Detect which cell encompasses the target text, then output its [X, Y] center coordinate. 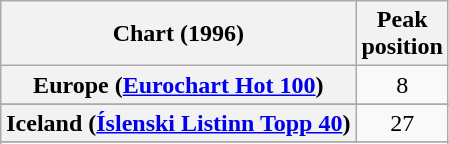
Peakposition [402, 34]
Europe (Eurochart Hot 100) [178, 85]
Iceland (Íslenski Listinn Topp 40) [178, 123]
Chart (1996) [178, 34]
8 [402, 85]
27 [402, 123]
